Locate the cell with the specified text and output its (x, y) center coordinate. 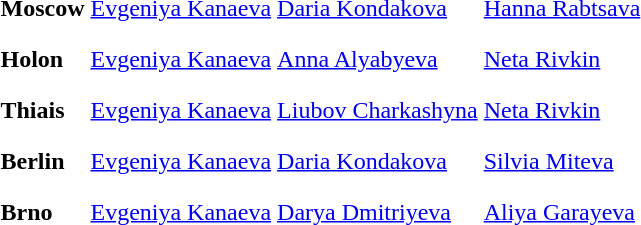
Liubov Charkashyna (378, 110)
Daria Kondakova (378, 161)
Anna Alyabyeva (378, 59)
